Determine the [x, y] coordinate at the center of the cell enclosing the given text.  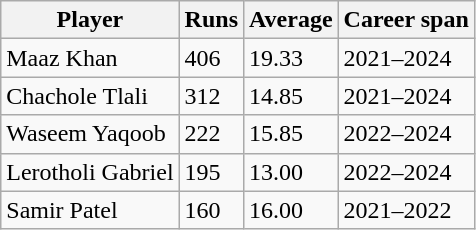
195 [211, 172]
160 [211, 210]
Maaz Khan [90, 58]
Lerotholi Gabriel [90, 172]
Samir Patel [90, 210]
16.00 [292, 210]
312 [211, 96]
Waseem Yaqoob [90, 134]
Average [292, 20]
222 [211, 134]
Chachole Tlali [90, 96]
Career span [406, 20]
14.85 [292, 96]
Player [90, 20]
19.33 [292, 58]
13.00 [292, 172]
2021–2022 [406, 210]
406 [211, 58]
15.85 [292, 134]
Runs [211, 20]
